Provide the (x, y) coordinate of the cell's center where the given text is located.  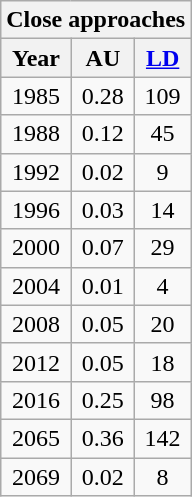
142 (163, 438)
AU (102, 58)
2000 (36, 248)
1996 (36, 210)
2004 (36, 286)
Close approaches (96, 20)
0.28 (102, 96)
4 (163, 286)
0.25 (102, 400)
0.12 (102, 134)
18 (163, 362)
0.01 (102, 286)
20 (163, 324)
0.36 (102, 438)
Year (36, 58)
1992 (36, 172)
1988 (36, 134)
8 (163, 477)
9 (163, 172)
14 (163, 210)
2012 (36, 362)
0.07 (102, 248)
2008 (36, 324)
LD (163, 58)
45 (163, 134)
1985 (36, 96)
0.03 (102, 210)
29 (163, 248)
2065 (36, 438)
2069 (36, 477)
98 (163, 400)
2016 (36, 400)
109 (163, 96)
